Return [X, Y] of the center of cell containing provided text 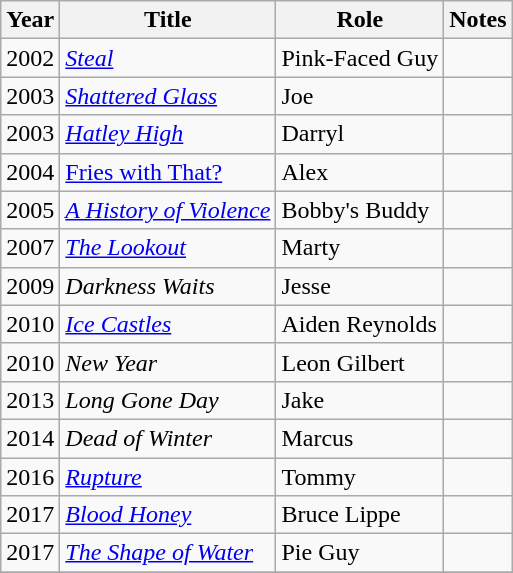
2016 [30, 477]
Steal [168, 58]
Joe [360, 96]
Blood Honey [168, 515]
Ice Castles [168, 324]
Marcus [360, 438]
Fries with That? [168, 172]
Aiden Reynolds [360, 324]
The Shape of Water [168, 553]
Marty [360, 248]
2004 [30, 172]
Tommy [360, 477]
Jesse [360, 286]
Rupture [168, 477]
The Lookout [168, 248]
Leon Gilbert [360, 362]
Role [360, 20]
Alex [360, 172]
A History of Violence [168, 210]
Darkness Waits [168, 286]
Notes [478, 20]
Title [168, 20]
2009 [30, 286]
Year [30, 20]
Pie Guy [360, 553]
Bruce Lippe [360, 515]
2005 [30, 210]
Dead of Winter [168, 438]
2013 [30, 400]
Shattered Glass [168, 96]
Pink-Faced Guy [360, 58]
2014 [30, 438]
2002 [30, 58]
Jake [360, 400]
Hatley High [168, 134]
Long Gone Day [168, 400]
New Year [168, 362]
Bobby's Buddy [360, 210]
2007 [30, 248]
Darryl [360, 134]
